For the text-containing cell, return its midpoint in [X, Y] coordinate format. 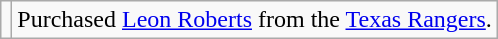
Purchased Leon Roberts from the Texas Rangers. [255, 20]
